Return the [x, y] coordinate for the center point of the cell that contains the specified text.  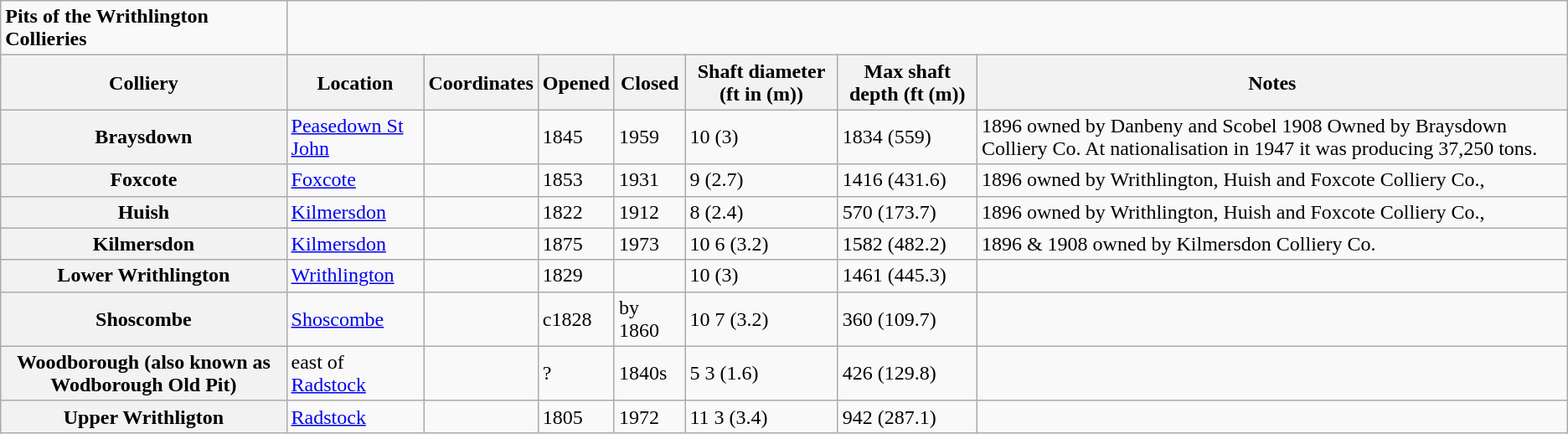
1834 (559) [907, 137]
1972 [650, 416]
1416 (431.6) [907, 180]
? [576, 374]
10 7 (3.2) [761, 318]
1461 (445.3) [907, 276]
Huish [144, 212]
Radstock [355, 416]
1973 [650, 244]
1896 & 1908 owned by Kilmersdon Colliery Co. [1271, 244]
Upper Writhligton [144, 416]
1845 [576, 137]
1931 [650, 180]
426 (129.8) [907, 374]
1853 [576, 180]
Lower Writhlington [144, 276]
c1828 [576, 318]
Colliery [144, 82]
Coordinates [481, 82]
east of Radstock [355, 374]
1896 owned by Danbeny and Scobel 1908 Owned by Braysdown Colliery Co. At nationalisation in 1947 it was producing 37,250 tons. [1271, 137]
Max shaft depth (ft (m)) [907, 82]
Woodborough (also known as Wodborough Old Pit) [144, 374]
1829 [576, 276]
5 3 (1.6) [761, 374]
Shaft diameter (ft in (m)) [761, 82]
9 (2.7) [761, 180]
942 (287.1) [907, 416]
Pits of the Writhlington Collieries [144, 28]
10 6 (3.2) [761, 244]
Writhlington [355, 276]
1822 [576, 212]
Braysdown [144, 137]
570 (173.7) [907, 212]
1912 [650, 212]
1840s [650, 374]
Notes [1271, 82]
8 (2.4) [761, 212]
1805 [576, 416]
Opened [576, 82]
Location [355, 82]
11 3 (3.4) [761, 416]
1582 (482.2) [907, 244]
1875 [576, 244]
360 (109.7) [907, 318]
Peasedown St John [355, 137]
Closed [650, 82]
by 1860 [650, 318]
1959 [650, 137]
